For the text-containing cell, return its midpoint in [X, Y] coordinate format. 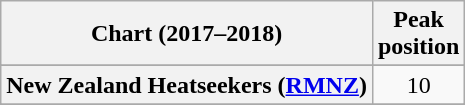
Chart (2017–2018) [187, 34]
Peakposition [418, 34]
10 [418, 85]
New Zealand Heatseekers (RMNZ) [187, 85]
